For the text-containing cell, return its midpoint in (x, y) coordinate format. 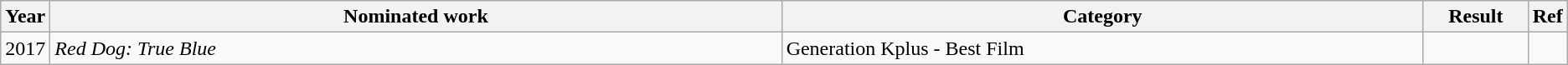
2017 (25, 48)
Result (1476, 17)
Nominated work (415, 17)
Red Dog: True Blue (415, 48)
Year (25, 17)
Ref (1548, 17)
Generation Kplus - Best Film (1102, 48)
Category (1102, 17)
